Detect which cell encompasses the target text, then output its (x, y) center coordinate. 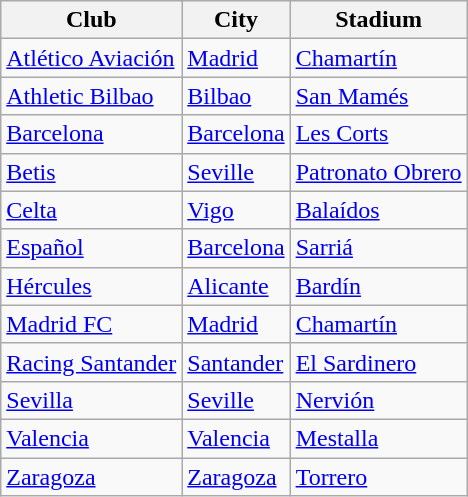
Club (92, 20)
Alicante (236, 286)
Bardín (378, 286)
Racing Santander (92, 362)
Mestalla (378, 438)
City (236, 20)
Balaídos (378, 210)
El Sardinero (378, 362)
Stadium (378, 20)
Betis (92, 172)
San Mamés (378, 96)
Les Corts (378, 134)
Torrero (378, 477)
Madrid FC (92, 324)
Bilbao (236, 96)
Athletic Bilbao (92, 96)
Vigo (236, 210)
Celta (92, 210)
Nervión (378, 400)
Atlético Aviación (92, 58)
Hércules (92, 286)
Español (92, 248)
Sarriá (378, 248)
Patronato Obrero (378, 172)
Santander (236, 362)
Sevilla (92, 400)
